Capture the cell that displays the provided text and extract its (X, Y) central coordinate. 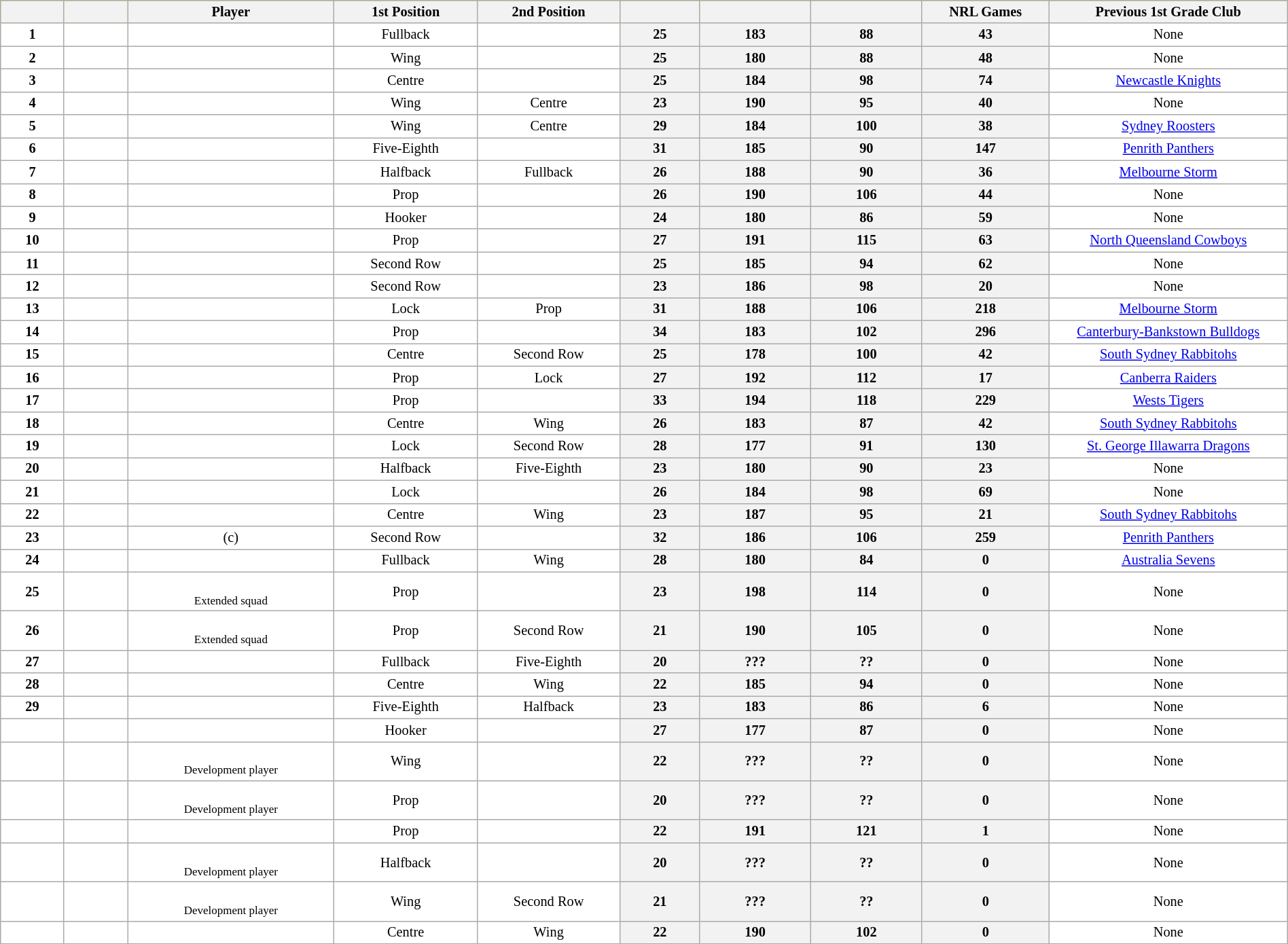
187 (755, 515)
69 (985, 492)
115 (867, 240)
296 (985, 332)
198 (755, 592)
Sydney Roosters (1168, 126)
112 (867, 378)
18 (33, 423)
38 (985, 126)
118 (867, 400)
St. George Illawarra Dragons (1168, 446)
192 (755, 378)
91 (867, 446)
9 (33, 217)
147 (985, 149)
84 (867, 560)
Player (231, 12)
229 (985, 400)
114 (867, 592)
44 (985, 195)
4 (33, 103)
178 (755, 355)
12 (33, 286)
8 (33, 195)
(c) (231, 537)
15 (33, 355)
34 (660, 332)
130 (985, 446)
10 (33, 240)
218 (985, 309)
43 (985, 35)
2nd Position (548, 12)
19 (33, 446)
259 (985, 537)
Newcastle Knights (1168, 80)
Canberra Raiders (1168, 378)
North Queensland Cowboys (1168, 240)
121 (867, 831)
Canterbury-Bankstown Bulldogs (1168, 332)
13 (33, 309)
48 (985, 58)
Wests Tigers (1168, 400)
5 (33, 126)
3 (33, 80)
14 (33, 332)
1st Position (406, 12)
33 (660, 400)
7 (33, 172)
16 (33, 378)
62 (985, 264)
40 (985, 103)
32 (660, 537)
59 (985, 217)
36 (985, 172)
Previous 1st Grade Club (1168, 12)
63 (985, 240)
105 (867, 630)
Australia Sevens (1168, 560)
2 (33, 58)
194 (755, 400)
74 (985, 80)
11 (33, 264)
NRL Games (985, 12)
